Detect which cell encompasses the target text, then output its [x, y] center coordinate. 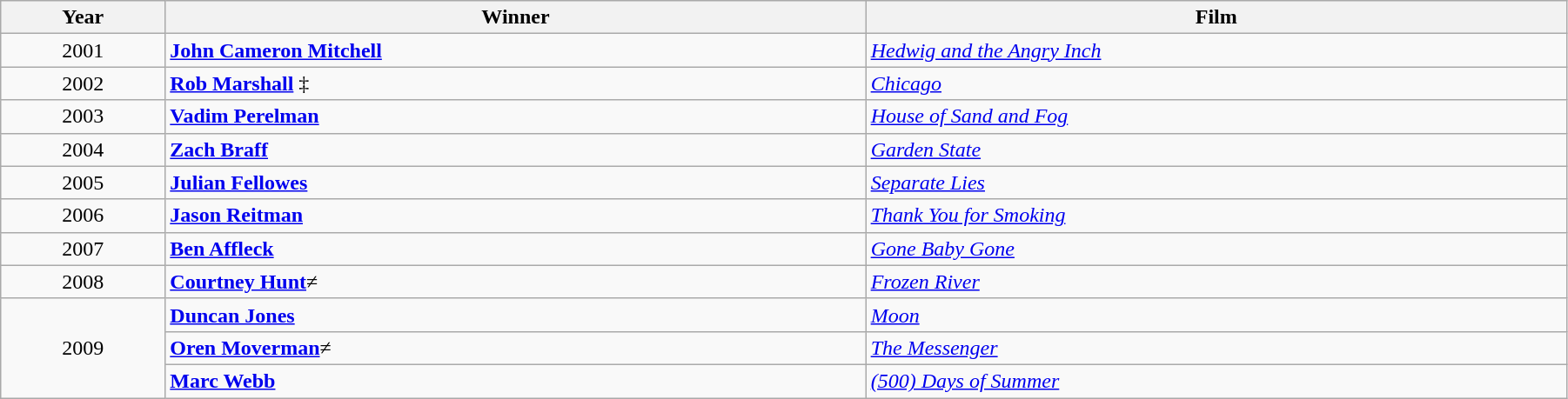
Julian Fellowes [515, 183]
Thank You for Smoking [1216, 216]
2006 [84, 216]
Year [84, 17]
Zach Braff [515, 150]
2002 [84, 83]
Courtney Hunt≠ [515, 282]
Rob Marshall ‡ [515, 83]
Chicago [1216, 83]
Film [1216, 17]
Jason Reitman [515, 216]
2008 [84, 282]
Separate Lies [1216, 183]
Winner [515, 17]
2003 [84, 116]
Vadim Perelman [515, 116]
Marc Webb [515, 381]
2004 [84, 150]
Hedwig and the Angry Inch [1216, 50]
(500) Days of Summer [1216, 381]
Gone Baby Gone [1216, 249]
Duncan Jones [515, 315]
Frozen River [1216, 282]
Garden State [1216, 150]
Moon [1216, 315]
2005 [84, 183]
2007 [84, 249]
2001 [84, 50]
The Messenger [1216, 348]
Ben Affleck [515, 249]
House of Sand and Fog [1216, 116]
2009 [84, 348]
John Cameron Mitchell [515, 50]
Oren Moverman≠ [515, 348]
